Determine the [x, y] coordinate at the center of the cell enclosing the given text.  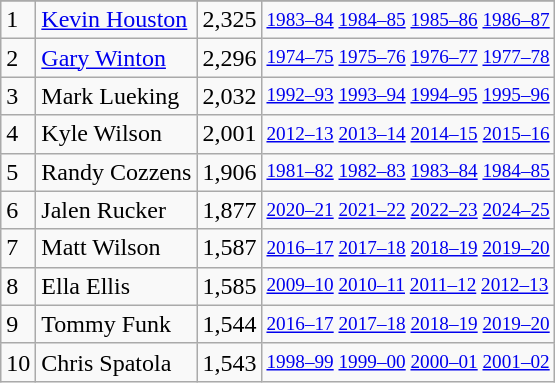
3 [18, 96]
6 [18, 210]
2 [18, 58]
Kevin Houston [116, 20]
1992–93 1993–94 1994–95 1995–96 [408, 96]
1974–75 1975–76 1976–77 1977–78 [408, 58]
9 [18, 324]
1,544 [230, 324]
Matt Wilson [116, 248]
1,587 [230, 248]
2,001 [230, 134]
2009–10 2010–11 2011–12 2012–13 [408, 286]
5 [18, 172]
Tommy Funk [116, 324]
1 [18, 20]
4 [18, 134]
Ella Ellis [116, 286]
Randy Cozzens [116, 172]
Jalen Rucker [116, 210]
2,032 [230, 96]
Gary Winton [116, 58]
2,296 [230, 58]
1,906 [230, 172]
10 [18, 362]
1,543 [230, 362]
Mark Lueking [116, 96]
2,325 [230, 20]
1,877 [230, 210]
7 [18, 248]
Kyle Wilson [116, 134]
2012–13 2013–14 2014–15 2015–16 [408, 134]
1998–99 1999–00 2000–01 2001–02 [408, 362]
1983–84 1984–85 1985–86 1986–87 [408, 20]
1981–82 1982–83 1983–84 1984–85 [408, 172]
8 [18, 286]
Chris Spatola [116, 362]
2020–21 2021–22 2022–23 2024–25 [408, 210]
1,585 [230, 286]
